Return the [x, y] coordinate for the center point of the cell that contains the specified text.  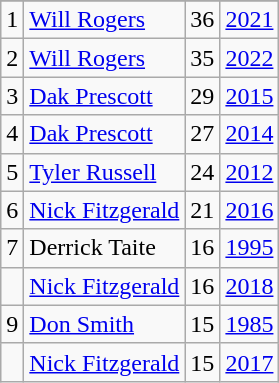
9 [12, 324]
4 [12, 134]
2015 [250, 96]
1995 [250, 248]
21 [202, 210]
36 [202, 20]
2022 [250, 58]
2017 [250, 362]
Derrick Taite [104, 248]
2018 [250, 286]
29 [202, 96]
2014 [250, 134]
6 [12, 210]
2021 [250, 20]
Don Smith [104, 324]
1985 [250, 324]
2012 [250, 172]
2016 [250, 210]
7 [12, 248]
35 [202, 58]
3 [12, 96]
Tyler Russell [104, 172]
27 [202, 134]
5 [12, 172]
1 [12, 20]
2 [12, 58]
24 [202, 172]
